For the text-containing cell, return its midpoint in (X, Y) coordinate format. 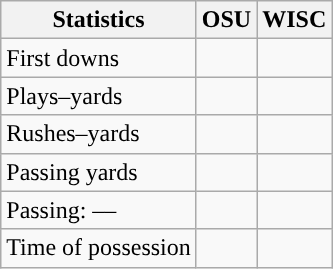
OSU (226, 20)
Passing yards (99, 172)
Time of possession (99, 248)
WISC (294, 20)
Passing: –– (99, 210)
Plays–yards (99, 96)
First downs (99, 58)
Rushes–yards (99, 134)
Statistics (99, 20)
